Return the (X, Y) coordinate for the center point of the cell that contains the specified text.  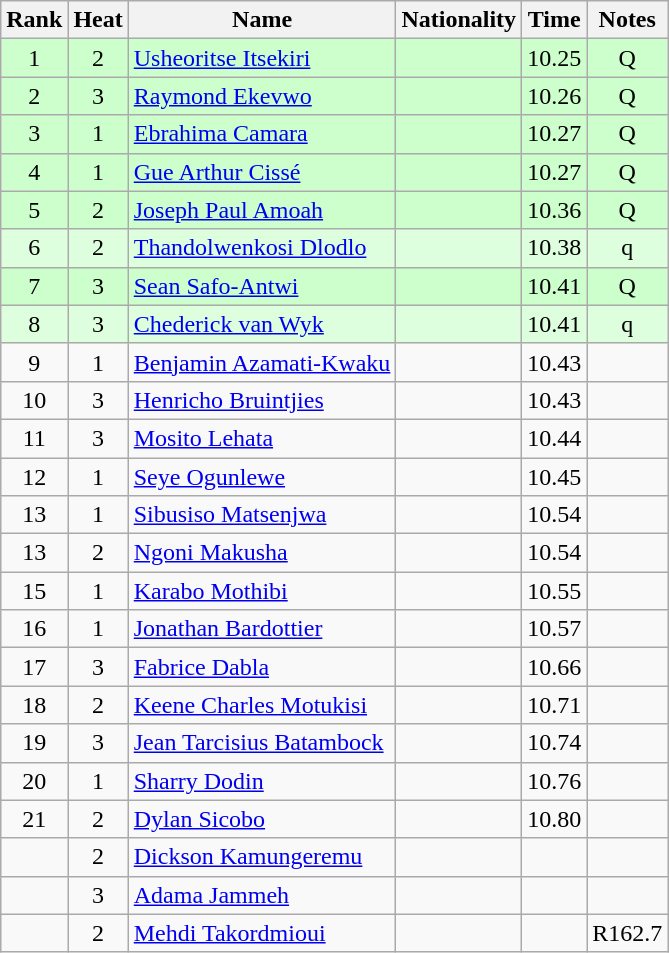
Mosito Lehata (262, 438)
Fabrice Dabla (262, 667)
Chederick van Wyk (262, 324)
6 (34, 248)
Nationality (459, 20)
Ngoni Makusha (262, 553)
Ebrahima Camara (262, 134)
19 (34, 743)
10.80 (554, 819)
20 (34, 781)
10.57 (554, 629)
10.26 (554, 96)
Keene Charles Motukisi (262, 705)
Jean Tarcisius Batambock (262, 743)
Mehdi Takordmioui (262, 933)
10.38 (554, 248)
Adama Jammeh (262, 895)
Notes (628, 20)
Seye Ogunlewe (262, 477)
Usheoritse Itsekiri (262, 58)
11 (34, 438)
10.45 (554, 477)
Gue Arthur Cissé (262, 172)
7 (34, 286)
8 (34, 324)
21 (34, 819)
12 (34, 477)
Joseph Paul Amoah (262, 210)
10.36 (554, 210)
10.25 (554, 58)
Thandolwenkosi Dlodlo (262, 248)
9 (34, 362)
Sharry Dodin (262, 781)
Sean Safo-Antwi (262, 286)
10 (34, 400)
15 (34, 591)
Dylan Sicobo (262, 819)
Time (554, 20)
10.76 (554, 781)
Jonathan Bardottier (262, 629)
Heat (98, 20)
16 (34, 629)
Karabo Mothibi (262, 591)
Raymond Ekevwo (262, 96)
17 (34, 667)
18 (34, 705)
10.74 (554, 743)
Henricho Bruintjies (262, 400)
Benjamin Azamati-Kwaku (262, 362)
Name (262, 20)
Sibusiso Matsenjwa (262, 515)
4 (34, 172)
R162.7 (628, 933)
10.71 (554, 705)
5 (34, 210)
Dickson Kamungeremu (262, 857)
10.66 (554, 667)
10.44 (554, 438)
Rank (34, 20)
10.55 (554, 591)
